For the text-containing cell, return its midpoint in [X, Y] coordinate format. 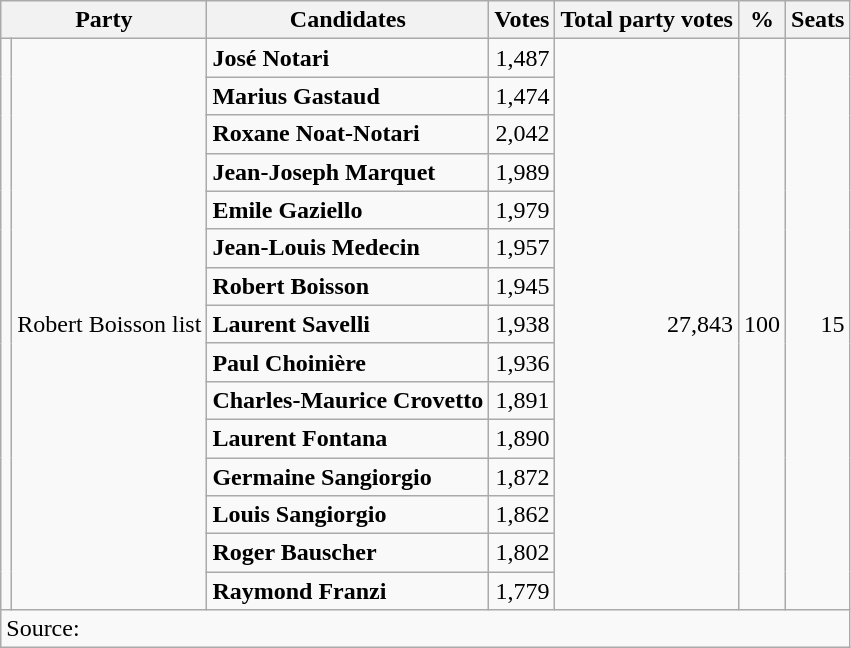
1,891 [522, 400]
Seats [818, 20]
Party [104, 20]
Laurent Savelli [348, 324]
2,042 [522, 134]
Robert Boisson list [110, 324]
Marius Gastaud [348, 96]
Roxane Noat-Notari [348, 134]
Robert Boisson [348, 286]
Roger Bauscher [348, 553]
1,945 [522, 286]
Paul Choinière [348, 362]
Total party votes [647, 20]
1,979 [522, 210]
Jean-Louis Medecin [348, 248]
Jean-Joseph Marquet [348, 172]
1,487 [522, 58]
Charles-Maurice Crovetto [348, 400]
Source: [426, 629]
1,872 [522, 477]
Emile Gaziello [348, 210]
Candidates [348, 20]
Votes [522, 20]
27,843 [647, 324]
1,474 [522, 96]
1,989 [522, 172]
1,938 [522, 324]
José Notari [348, 58]
15 [818, 324]
1,802 [522, 553]
% [762, 20]
1,936 [522, 362]
1,957 [522, 248]
Germaine Sangiorgio [348, 477]
1,862 [522, 515]
Louis Sangiorgio [348, 515]
Laurent Fontana [348, 438]
1,779 [522, 591]
1,890 [522, 438]
Raymond Franzi [348, 591]
100 [762, 324]
